Capture the cell that displays the provided text and extract its (x, y) central coordinate. 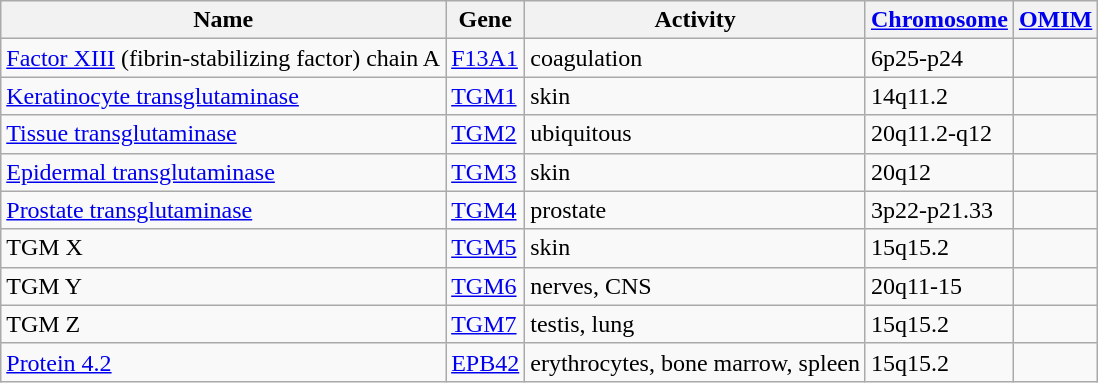
TGM6 (486, 286)
Chromosome (939, 20)
TGM5 (486, 248)
Tissue transglutaminase (224, 134)
14q11.2 (939, 96)
TGM3 (486, 172)
TGM X (224, 248)
Prostate transglutaminase (224, 210)
TGM2 (486, 134)
Activity (696, 20)
F13A1 (486, 58)
nerves, CNS (696, 286)
TGM4 (486, 210)
20q11.2-q12 (939, 134)
Name (224, 20)
TGM Y (224, 286)
EPB42 (486, 362)
Epidermal transglutaminase (224, 172)
TGM Z (224, 324)
coagulation (696, 58)
Keratinocyte transglutaminase (224, 96)
TGM1 (486, 96)
prostate (696, 210)
erythrocytes, bone marrow, spleen (696, 362)
3p22-p21.33 (939, 210)
TGM7 (486, 324)
testis, lung (696, 324)
Protein 4.2 (224, 362)
Gene (486, 20)
Factor XIII (fibrin-stabilizing factor) chain A (224, 58)
ubiquitous (696, 134)
20q11-15 (939, 286)
20q12 (939, 172)
6p25-p24 (939, 58)
OMIM (1055, 20)
